Capture the cell that displays the provided text and extract its (x, y) central coordinate. 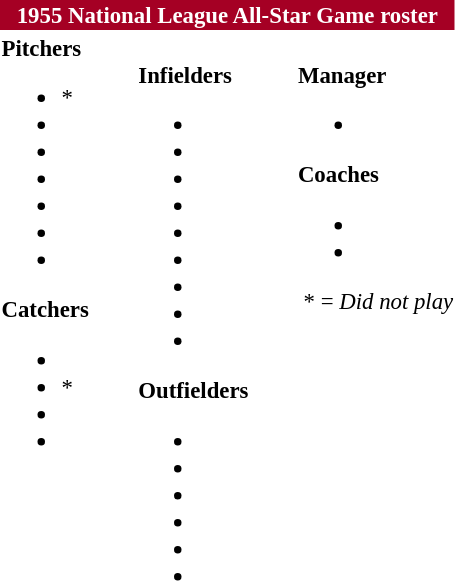
1955 National League All-Star Game roster (228, 15)
